Return (X, Y) of the center of cell containing provided text 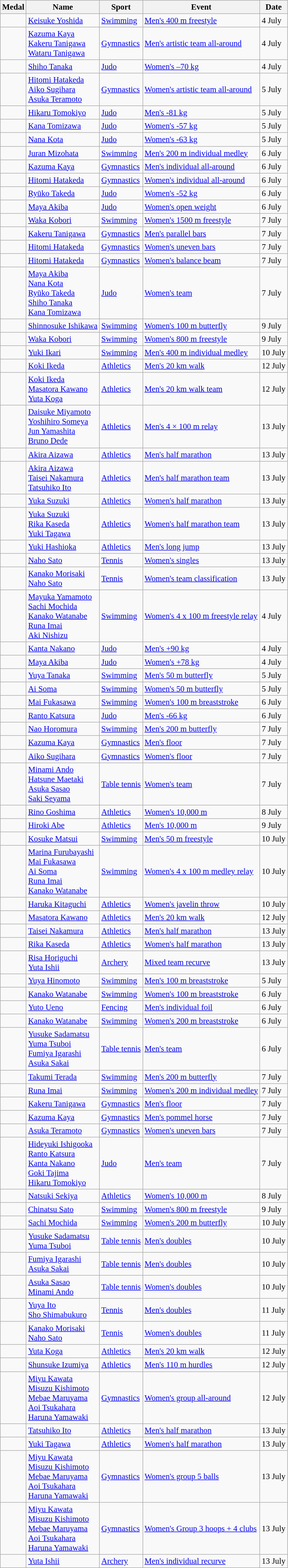
Men's 50 m butterfly (201, 675)
Women's 200 m butterfly (201, 1223)
Mixed team recurve (201, 963)
Risa HoriguchiYuta Ishii (63, 963)
Men's 110 m hurdles (201, 1365)
Akira Aizawa (63, 454)
Tatsuhiko Ito (63, 1430)
Women's 1500 m freestyle (201, 220)
Men's 20 km walk team (201, 389)
Women's –70 kg (201, 67)
Women's artistic team all-around (201, 90)
Kana Tomizawa (63, 126)
Haruka Kitaguchi (63, 904)
Women's 200 m breaststroke (201, 1021)
Women's -52 kg (201, 193)
Women's floor (201, 756)
Men's 50 m freestyle (201, 839)
Sport (121, 7)
Men's 100 m breaststroke (201, 981)
Women's half marathon team (201, 524)
Hideyuki IshigookaRanto KatsuraKanta NakanoGoki TajimaHikaru Tomokiyo (63, 1163)
Yuki Ikari (63, 353)
Mai Fukasawa (63, 702)
Asuka SasaoMinami Ando (63, 1287)
Minami AndoHatsune MaetakiAsuka SasaoSaki Seyama (63, 784)
Rika Kaseda (63, 944)
Mayuka YamamotoSachi MochidaKanako WatanabeRuna ImaiAki Nishizu (63, 616)
Daisuke MiyamotoYoshihiro SomeyaJun YamashitaBruno Dede (63, 427)
Fumiya IgarashiAsuka Sakai (63, 1264)
Yuta Koga (63, 1351)
Nao Horomura (63, 729)
Kazuma KayaKakeru TanigawaWataru Tanigawa (63, 44)
Maya AkibaNana KotaRyūko TakedaShiho TanakaKana Tomizawa (63, 293)
Women's individual all-around (201, 180)
Men's 400 m individual medley (201, 353)
Yuya ItoSho Shimabukuro (63, 1310)
Event (201, 7)
Taisei Nakamura (63, 931)
Men's parallel bars (201, 233)
Women's group 5 balls (201, 1476)
Masatora Kawano (63, 918)
Date (274, 7)
Women's team classification (201, 578)
Rino Goshima (63, 812)
Shiho Tanaka (63, 67)
Women's balance beam (201, 260)
Hikaru Tomokiyo (63, 113)
Men's 10,000 m (201, 825)
Yuka Suzuki (63, 501)
Men's pommel horse (201, 1117)
Fencing (121, 1007)
Medal (14, 7)
Women's +78 kg (201, 662)
Nana Kota (63, 140)
Hiroki Abe (63, 825)
Takumi Terada (63, 1077)
Koki IkedaMasatora KawanoYuta Koga (63, 389)
Men's individual foil (201, 1007)
Women's Group 3 hoops + 4 clubs (201, 1528)
Women's 200 m individual medley (201, 1090)
Men's +90 kg (201, 649)
Women's javelin throw (201, 904)
Juran Mizohata (63, 153)
Asuka Teramoto (63, 1131)
Koki Ikeda (63, 366)
Men's -81 kg (201, 113)
Yuki Hashioka (63, 547)
Sachi Mochida (63, 1223)
Natsuki Sekiya (63, 1196)
Women's singles (201, 560)
Ryūko Takeda (63, 193)
Chinatsu Sato (63, 1209)
Keisuke Yoshida (63, 21)
Men's long jump (201, 547)
Men's 200 m individual medley (201, 153)
Men's -66 kg (201, 716)
Women's 4 x 100 m freestyle relay (201, 616)
Yuya Tanaka (63, 675)
Yuka SuzukiRika KasedaYuki Tagawa (63, 524)
Yuki Tagawa (63, 1444)
Akira AizawaTaisei NakamuraTatsuhiko Ito (63, 478)
Shinnosuke Ishikawa (63, 326)
Kanta Nakano (63, 649)
Yuta Ishii (63, 1561)
Aiko Sugihara (63, 756)
Shunsuke Izumiya (63, 1365)
Men's individual all-around (201, 166)
Yusuke SadamatsuYuma TsuboiFumiya IgarashiAsuka Sakai (63, 1049)
Marina FurubayashiMai FukasawaAi SomaRuna ImaiKanako Watanabe (63, 871)
Name (63, 7)
Women's 50 m butterfly (201, 689)
Men's half marathon team (201, 478)
Ranto Katsura (63, 716)
Women's -57 kg (201, 126)
Women's group all-around (201, 1398)
Men's individual recurve (201, 1561)
Yusuke SadamatsuYuma Tsuboi (63, 1241)
Women's 4 x 100 m medley relay (201, 871)
Women's open weight (201, 207)
Men's 400 m freestyle (201, 21)
Men's artistic team all-around (201, 44)
Women's -63 kg (201, 140)
Naho Sato (63, 560)
Hitomi HatakedaAiko SugiharaAsuka Teramoto (63, 90)
Runa Imai (63, 1090)
Kosuke Matsui (63, 839)
Men's 4 × 100 m relay (201, 427)
Women's 100 m butterfly (201, 326)
Yuya Hinomoto (63, 981)
Yuto Ueno (63, 1007)
Ai Soma (63, 689)
